For the text-containing cell, return its midpoint in [x, y] coordinate format. 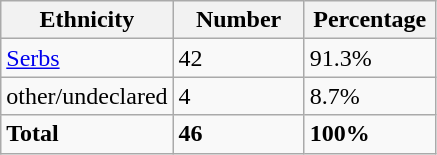
other/undeclared [87, 96]
4 [238, 96]
91.3% [370, 58]
46 [238, 134]
Serbs [87, 58]
100% [370, 134]
Total [87, 134]
42 [238, 58]
Ethnicity [87, 20]
Percentage [370, 20]
8.7% [370, 96]
Number [238, 20]
